Output the [X, Y] coordinate of the center of the cell containing the given text.  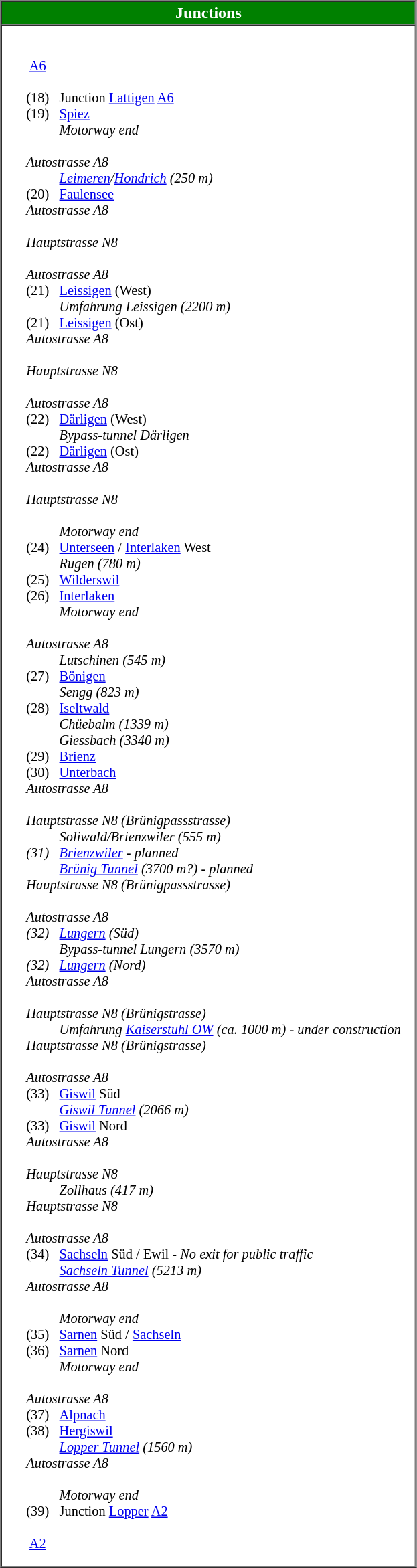
(26) [43, 596]
(24) [43, 548]
Alpnach [230, 1415]
(31) [43, 853]
Lopper Tunnel (1560 m) [230, 1448]
(37) [43, 1415]
Sarnen Süd / Sachseln [230, 1335]
Rugen (780 m) [230, 564]
(29) [43, 757]
Giswil Süd [230, 1094]
Interlaken [230, 596]
Hergiswil [230, 1431]
A6 [37, 66]
Giswil Tunnel (2066 m) [230, 1110]
Bönigen [230, 677]
Lutschinen (545 m) [230, 661]
Därligen (Ost) [230, 452]
Brienz [230, 757]
Sachseln Süd / Ewil - No exit for public traffic [230, 1255]
Leissigen (West) [230, 291]
Zollhaus (417 m) [230, 1191]
Sachseln Tunnel (5213 m) [230, 1271]
Unterbach [230, 773]
(39) [43, 1512]
Sarnen Nord [230, 1351]
Umfahrung Leissigen (2200 m) [230, 307]
Sengg (823 m) [230, 693]
Leimeren/Hondrich (250 m) [230, 179]
Därligen (West) [230, 420]
Brünig Tunnel (3700 m?) - planned [230, 869]
(35) [43, 1335]
(28) [43, 709]
(34) [43, 1255]
Faulensee [230, 195]
Spiez [230, 114]
Umfahrung Kaiserstuhl OW (ca. 1000 m) - under construction [230, 1030]
Giswil Nord [230, 1126]
Iseltwald [230, 709]
Brienzwiler - planned [230, 853]
Lungern (Nord) [230, 966]
(30) [43, 773]
Wilderswil [230, 580]
Chüebalm (1339 m) [230, 725]
Leissigen (Ost) [230, 323]
Bypass-tunnel Lungern (3570 m) [230, 950]
Lungern (Süd) [230, 934]
Soliwald/Brienzwiler (555 m) [230, 837]
Giessbach (3340 m) [230, 741]
Junctions [209, 13]
(38) [43, 1431]
(27) [43, 677]
A2 [37, 1544]
(19) [43, 114]
Junction Lopper A2 [230, 1512]
Bypass-tunnel Därligen [230, 436]
(25) [43, 580]
Junction Lattigen A6 [230, 98]
(18) [43, 98]
(36) [43, 1351]
(20) [43, 195]
Unterseen / Interlaken West [230, 548]
